Find where the given text appears and provide that cell's center as [X, Y] coordinate. 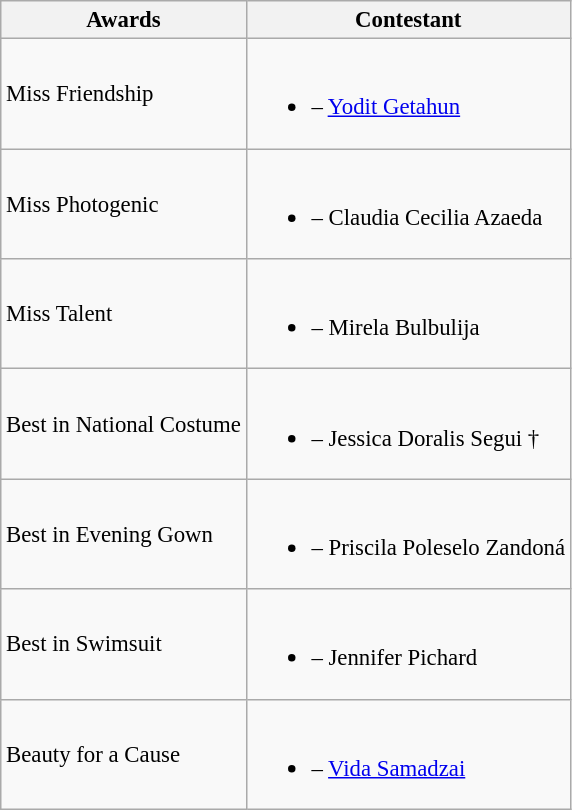
– Mirela Bulbulija [408, 314]
– Priscila Poleselo Zandoná [408, 534]
– Jennifer Pichard [408, 644]
Beauty for a Cause [124, 754]
– Vida Samadzai [408, 754]
Miss Photogenic [124, 204]
Best in Evening Gown [124, 534]
Miss Friendship [124, 94]
Best in Swimsuit [124, 644]
– Jessica Doralis Segui † [408, 424]
Contestant [408, 20]
Miss Talent [124, 314]
– Claudia Cecilia Azaeda [408, 204]
Best in National Costume [124, 424]
– Yodit Getahun [408, 94]
Awards [124, 20]
